Identify which cell holds the provided text, then report its (x, y) central coordinate. 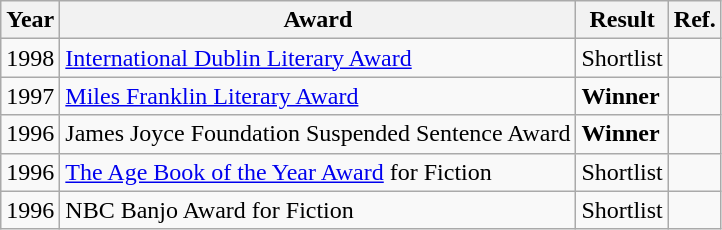
Result (622, 20)
James Joyce Foundation Suspended Sentence Award (318, 134)
1998 (30, 58)
Award (318, 20)
Year (30, 20)
International Dublin Literary Award (318, 58)
NBC Banjo Award for Fiction (318, 210)
The Age Book of the Year Award for Fiction (318, 172)
Miles Franklin Literary Award (318, 96)
Ref. (694, 20)
1997 (30, 96)
